Scan for the cell matching the given text and deliver its [X, Y] coordinate at center. 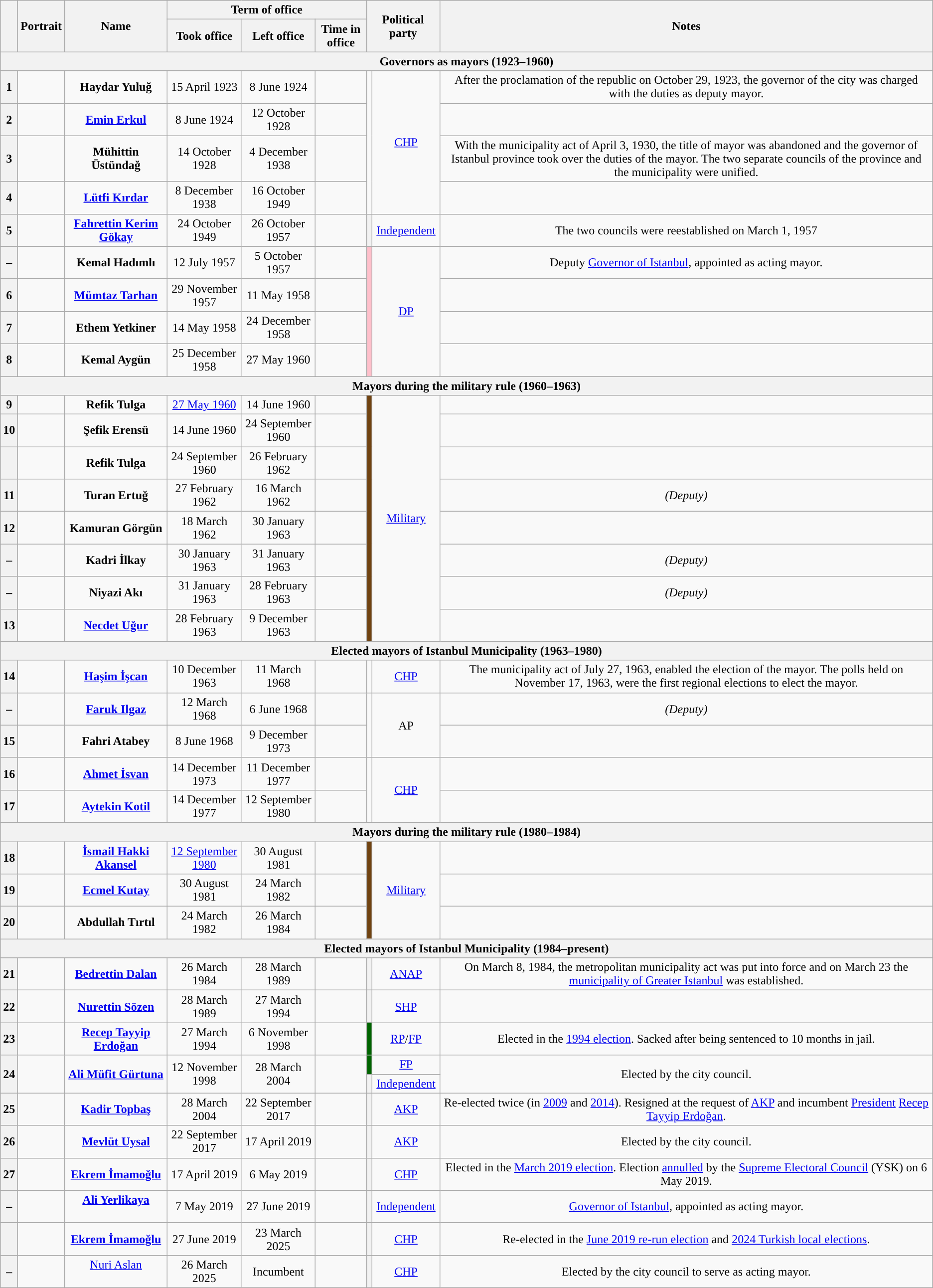
Haşim İşcan [116, 676]
Bedrettin Dalan [116, 974]
15 [9, 741]
27 [9, 1174]
16 October 1949 [278, 197]
Ethem Yetkiner [116, 327]
Kadri İlkay [116, 560]
8 June 1968 [204, 741]
22 [9, 1006]
After the proclamation of the republic on October 29, 1923, the governor of the city was charged with the duties as deputy mayor. [687, 87]
5 [9, 230]
Nurettin Sözen [116, 1006]
24 [9, 1074]
26 [9, 1142]
Governor of Istanbul, appointed as acting mayor. [687, 1207]
6 May 2019 [278, 1174]
12 July 1957 [204, 262]
Re-elected twice (in 2009 and 2014). Resigned at the request of AKP and incumbent President Recep Tayyip Erdoğan. [687, 1109]
Turan Ertuğ [116, 496]
Faruk Ilgaz [116, 709]
11 [9, 496]
Took office [204, 36]
Recep Tayyip Erdoğan [116, 1039]
ANAP [406, 974]
SHP [406, 1006]
Governors as mayors (1923–1960) [466, 61]
Ahmet İsvan [116, 774]
12 March 1968 [204, 709]
7 [9, 327]
Notes [687, 26]
Portrait [41, 26]
Time in office [341, 36]
11 May 1958 [278, 295]
20 [9, 922]
Fahrettin Kerim Gökay [116, 230]
18 [9, 858]
Elected in the 1994 election. Sacked after being sentenced to 10 months in jail. [687, 1039]
24 October 1949 [204, 230]
7 May 2019 [204, 1207]
Ecmel Kutay [116, 891]
9 December 1973 [278, 741]
Niyazi Akı [116, 592]
Şefik Erensü [116, 431]
Aytekin Kotil [116, 806]
11 March 1968 [278, 676]
12 October 1928 [278, 120]
14 October 1928 [204, 159]
FP [406, 1065]
16 [9, 774]
8 [9, 360]
2 [9, 120]
26 March 2025 [204, 1272]
Nuri Aslan [116, 1272]
Incumbent [278, 1272]
Left office [278, 36]
Mayors during the military rule (1980–1984) [466, 832]
23 [9, 1039]
Elected by the city council to serve as acting mayor. [687, 1272]
21 [9, 974]
On March 8, 1984, the metropolitan municipality act was put into force and on March 23 the municipality of Greater Istanbul was established. [687, 974]
10 [9, 431]
Mümtaz Tarhan [116, 295]
Mevlüt Uysal [116, 1142]
8 December 1938 [204, 197]
6 June 1968 [278, 709]
Kamuran Görgün [116, 528]
Necdet Uğur [116, 625]
DP [406, 311]
29 November 1957 [204, 295]
Ali Müfit Gürtuna [116, 1074]
26 October 1957 [278, 230]
12 November 1998 [204, 1074]
AP [406, 725]
İsmail Hakki Akansel [116, 858]
Elected in the March 2019 election. Election annulled by the Supreme Electoral Council (YSK) on 6 May 2019. [687, 1174]
3 [9, 159]
The two councils were reestablished on March 1, 1957 [687, 230]
14 [9, 676]
6 [9, 295]
19 [9, 891]
18 March 1962 [204, 528]
Elected mayors of Istanbul Municipality (1984–present) [466, 948]
Kadir Topbaş [116, 1109]
Kemal Aygün [116, 360]
14 May 1958 [204, 327]
Re-elected in the June 2019 re-run election and 2024 Turkish local elections. [687, 1239]
24 December 1958 [278, 327]
Deputy Governor of Istanbul, appointed as acting mayor. [687, 262]
Term of office [267, 10]
14 December 1973 [204, 774]
25 [9, 1109]
16 March 1962 [278, 496]
Haydar Yuluğ [116, 87]
Mühittin Üstündağ [116, 159]
RP/FP [406, 1039]
Name [116, 26]
4 [9, 197]
Political party [403, 26]
13 [9, 625]
Ali Yerlikaya [116, 1207]
9 December 1963 [278, 625]
6 November 1998 [278, 1039]
11 December 1977 [278, 774]
Lütfi Kırdar [116, 197]
14 December 1977 [204, 806]
27 February 1962 [204, 496]
17 [9, 806]
1 [9, 87]
4 December 1938 [278, 159]
23 March 2025 [278, 1239]
26 February 1962 [278, 463]
9 [9, 405]
Emin Erkul [116, 120]
15 April 1923 [204, 87]
Elected mayors of Istanbul Municipality (1963–1980) [466, 651]
Abdullah Tırtıl [116, 922]
10 December 1963 [204, 676]
5 October 1957 [278, 262]
Mayors during the military rule (1960–1963) [466, 385]
25 December 1958 [204, 360]
Kemal Hadımlı [116, 262]
12 [9, 528]
Fahri Atabey [116, 741]
